Identify which cell holds the provided text, then report its (X, Y) central coordinate. 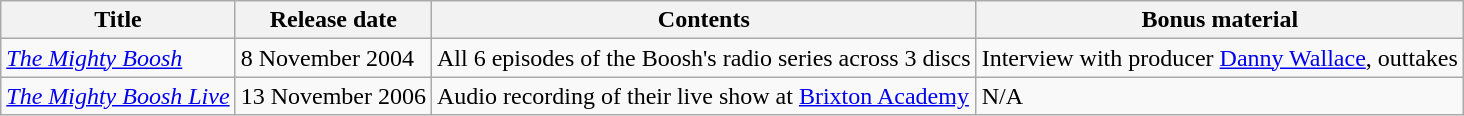
Contents (704, 20)
N/A (1220, 96)
Bonus material (1220, 20)
All 6 episodes of the Boosh's radio series across 3 discs (704, 58)
The Mighty Boosh Live (118, 96)
The Mighty Boosh (118, 58)
Interview with producer Danny Wallace, outtakes (1220, 58)
8 November 2004 (333, 58)
Title (118, 20)
Release date (333, 20)
13 November 2006 (333, 96)
Audio recording of their live show at Brixton Academy (704, 96)
